From the cell containing the given text, extract its center point as (X, Y) coordinate. 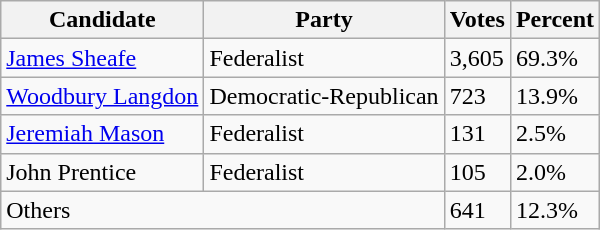
13.9% (554, 96)
2.0% (554, 172)
Votes (477, 20)
John Prentice (102, 172)
James Sheafe (102, 58)
Democratic-Republican (324, 96)
Others (222, 210)
Woodbury Langdon (102, 96)
Percent (554, 20)
Party (324, 20)
Candidate (102, 20)
69.3% (554, 58)
723 (477, 96)
131 (477, 134)
Jeremiah Mason (102, 134)
105 (477, 172)
12.3% (554, 210)
2.5% (554, 134)
641 (477, 210)
3,605 (477, 58)
